Search for the cell housing the specified text and yield its [X, Y] center coordinate. 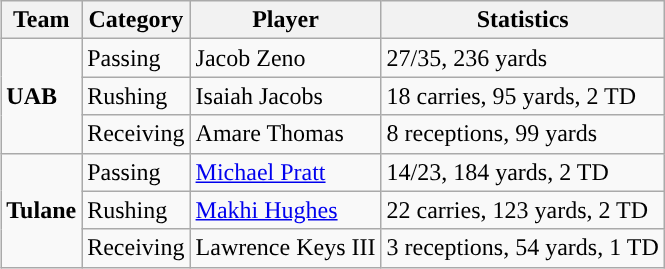
Jacob Zeno [286, 58]
3 receptions, 54 yards, 1 TD [522, 248]
Isaiah Jacobs [286, 96]
Michael Pratt [286, 172]
UAB [42, 96]
14/23, 184 yards, 2 TD [522, 172]
Amare Thomas [286, 134]
18 carries, 95 yards, 2 TD [522, 96]
22 carries, 123 yards, 2 TD [522, 210]
Makhi Hughes [286, 210]
27/35, 236 yards [522, 58]
Team [42, 20]
Player [286, 20]
Category [136, 20]
Lawrence Keys III [286, 248]
Tulane [42, 210]
Statistics [522, 20]
8 receptions, 99 yards [522, 134]
